From the cell containing the given text, extract its center point as (x, y) coordinate. 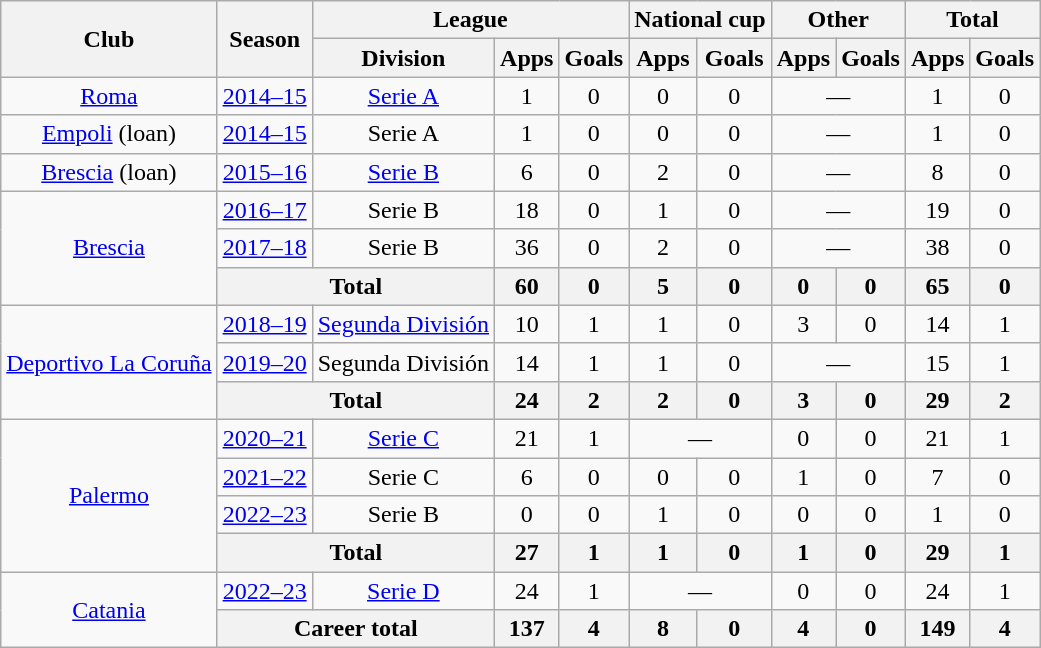
18 (527, 210)
National cup (700, 20)
10 (527, 324)
60 (527, 286)
65 (937, 286)
36 (527, 248)
5 (663, 286)
149 (937, 629)
7 (937, 477)
Serie D (403, 591)
Empoli (loan) (109, 134)
Career total (356, 629)
Season (264, 39)
League (470, 20)
Other (838, 20)
2015–16 (264, 172)
19 (937, 210)
Division (403, 58)
Club (109, 39)
2020–21 (264, 438)
2017–18 (264, 248)
15 (937, 362)
2018–19 (264, 324)
Roma (109, 96)
Deportivo La Coruña (109, 362)
Palermo (109, 495)
137 (527, 629)
Brescia (109, 248)
27 (527, 553)
Brescia (loan) (109, 172)
38 (937, 248)
2021–22 (264, 477)
2016–17 (264, 210)
Catania (109, 610)
2019–20 (264, 362)
